Provide the [X, Y] coordinate of the cell's center where the given text is located.  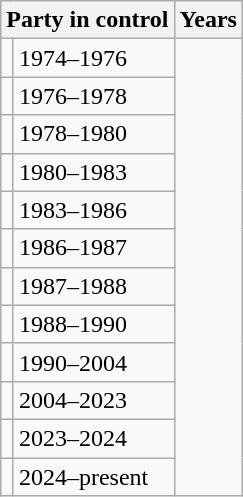
2024–present [94, 477]
1988–1990 [94, 324]
1980–1983 [94, 172]
1983–1986 [94, 210]
1986–1987 [94, 248]
1976–1978 [94, 96]
Party in control [88, 20]
1978–1980 [94, 134]
1974–1976 [94, 58]
1990–2004 [94, 362]
2023–2024 [94, 438]
1987–1988 [94, 286]
Years [208, 20]
2004–2023 [94, 400]
